Output the [X, Y] coordinate of the center of the cell containing the given text.  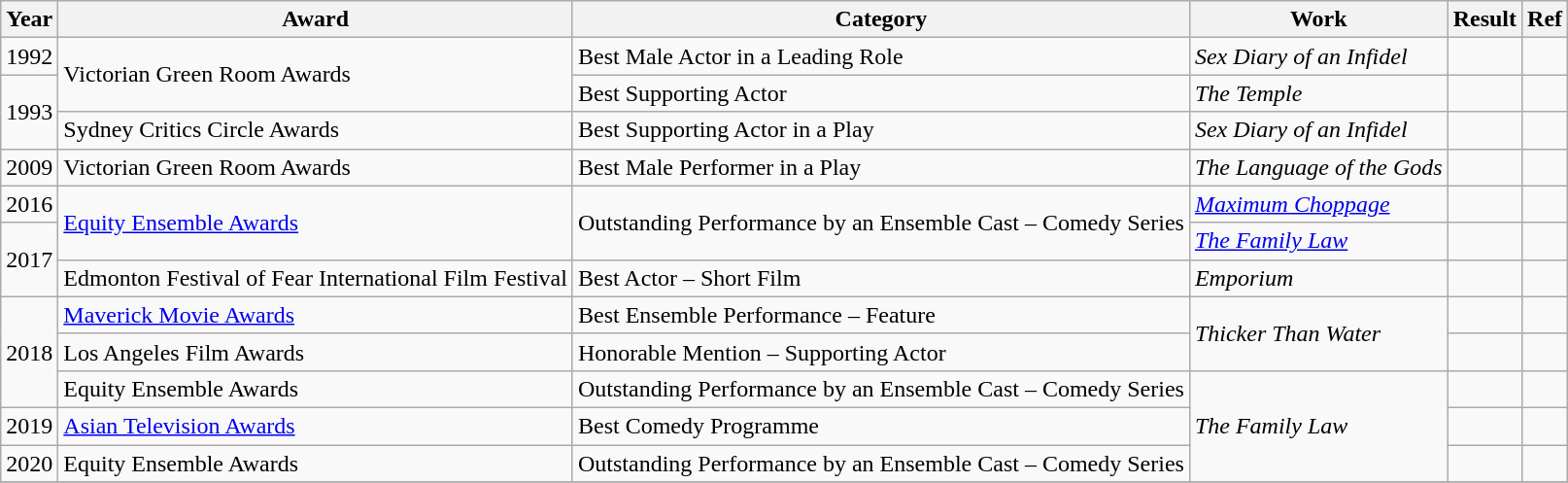
2016 [29, 204]
Sydney Critics Circle Awards [316, 130]
2018 [29, 352]
Edmonton Festival of Fear International Film Festival [316, 278]
Award [316, 19]
2017 [29, 259]
The Temple [1318, 93]
2020 [29, 464]
Year [29, 19]
Emporium [1318, 278]
Los Angeles Film Awards [316, 352]
Maverick Movie Awards [316, 315]
Best Actor – Short Film [880, 278]
Thicker Than Water [1318, 333]
Category [880, 19]
Work [1318, 19]
The Language of the Gods [1318, 167]
Best Male Performer in a Play [880, 167]
Honorable Mention – Supporting Actor [880, 352]
Best Ensemble Performance – Feature [880, 315]
Best Supporting Actor [880, 93]
1992 [29, 56]
Maximum Choppage [1318, 204]
1993 [29, 112]
Best Comedy Programme [880, 426]
Ref [1545, 19]
2009 [29, 167]
Best Supporting Actor in a Play [880, 130]
Result [1484, 19]
Best Male Actor in a Leading Role [880, 56]
Asian Television Awards [316, 426]
2019 [29, 426]
